Return the (X, Y) coordinate for the center point of the cell that contains the specified text.  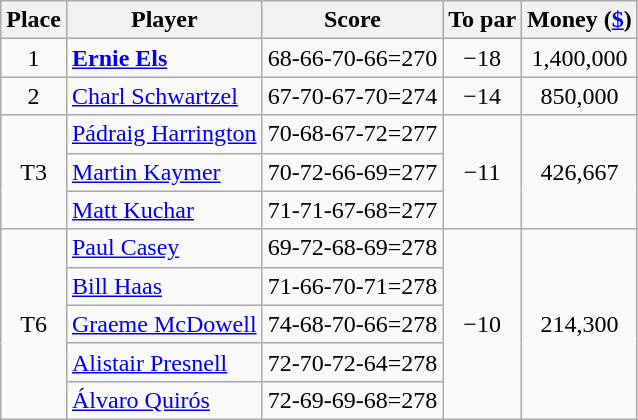
Matt Kuchar (164, 210)
Score (352, 20)
Paul Casey (164, 248)
214,300 (580, 324)
Money ($) (580, 20)
71-66-70-71=278 (352, 286)
Bill Haas (164, 286)
1,400,000 (580, 58)
Graeme McDowell (164, 324)
T3 (34, 172)
−14 (482, 96)
−10 (482, 324)
Alistair Presnell (164, 362)
67-70-67-70=274 (352, 96)
2 (34, 96)
69-72-68-69=278 (352, 248)
Ernie Els (164, 58)
850,000 (580, 96)
70-72-66-69=277 (352, 172)
T6 (34, 324)
To par (482, 20)
70-68-67-72=277 (352, 134)
71-71-67-68=277 (352, 210)
74-68-70-66=278 (352, 324)
72-70-72-64=278 (352, 362)
Place (34, 20)
1 (34, 58)
−11 (482, 172)
Martin Kaymer (164, 172)
Pádraig Harrington (164, 134)
Charl Schwartzel (164, 96)
−18 (482, 58)
68-66-70-66=270 (352, 58)
426,667 (580, 172)
Álvaro Quirós (164, 400)
72-69-69-68=278 (352, 400)
Player (164, 20)
